Output the [X, Y] coordinate of the center of the cell containing the given text.  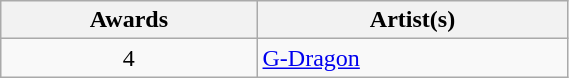
Awards [129, 20]
4 [129, 58]
G-Dragon [412, 58]
Artist(s) [412, 20]
